Scan for the cell matching the given text and deliver its [X, Y] coordinate at center. 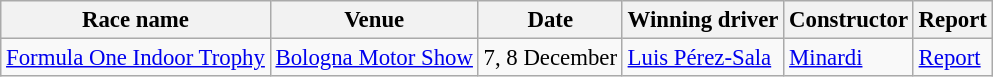
Bologna Motor Show [374, 58]
Race name [136, 20]
Date [550, 20]
Minardi [849, 58]
7, 8 December [550, 58]
Luis Pérez-Sala [702, 58]
Winning driver [702, 20]
Constructor [849, 20]
Formula One Indoor Trophy [136, 58]
Venue [374, 20]
